From the cell containing the given text, extract its center point as (x, y) coordinate. 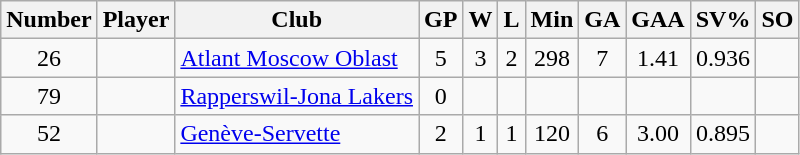
120 (552, 134)
79 (49, 96)
GAA (658, 20)
0.895 (723, 134)
L (512, 20)
Atlant Moscow Oblast (297, 58)
1.41 (658, 58)
7 (602, 58)
3 (480, 58)
Number (49, 20)
Club (297, 20)
0 (440, 96)
SV% (723, 20)
0.936 (723, 58)
3.00 (658, 134)
SO (778, 20)
GA (602, 20)
Player (136, 20)
298 (552, 58)
Rapperswil-Jona Lakers (297, 96)
5 (440, 58)
GP (440, 20)
26 (49, 58)
52 (49, 134)
W (480, 20)
Genève-Servette (297, 134)
6 (602, 134)
Min (552, 20)
